Provide the (x, y) coordinate of the cell's center where the given text is located.  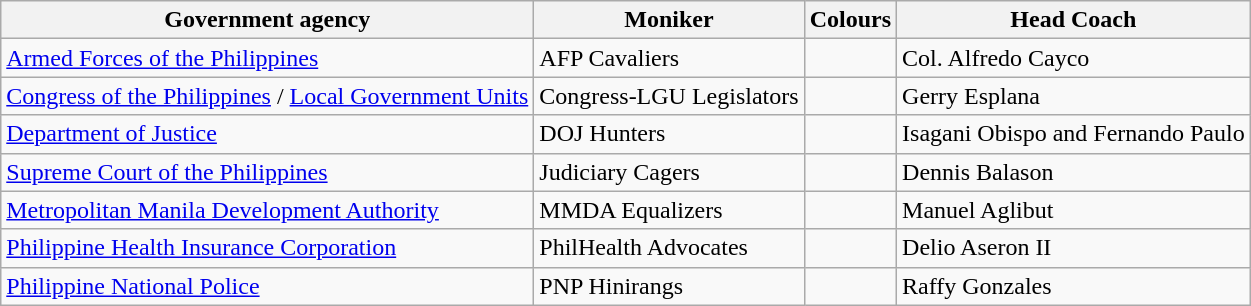
PNP Hinirangs (669, 286)
Armed Forces of the Philippines (268, 58)
Delio Aseron II (1074, 248)
Supreme Court of the Philippines (268, 172)
Head Coach (1074, 20)
AFP Cavaliers (669, 58)
DOJ Hunters (669, 134)
Department of Justice (268, 134)
MMDA Equalizers (669, 210)
Congress-LGU Legislators (669, 96)
Dennis Balason (1074, 172)
Judiciary Cagers (669, 172)
Philippine Health Insurance Corporation (268, 248)
Isagani Obispo and Fernando Paulo (1074, 134)
Congress of the Philippines / Local Government Units (268, 96)
PhilHealth Advocates (669, 248)
Metropolitan Manila Development Authority (268, 210)
Raffy Gonzales (1074, 286)
Col. Alfredo Cayco (1074, 58)
Colours (850, 20)
Moniker (669, 20)
Government agency (268, 20)
Gerry Esplana (1074, 96)
Manuel Aglibut (1074, 210)
Philippine National Police (268, 286)
